Locate the cell with the specified text and output its (X, Y) center coordinate. 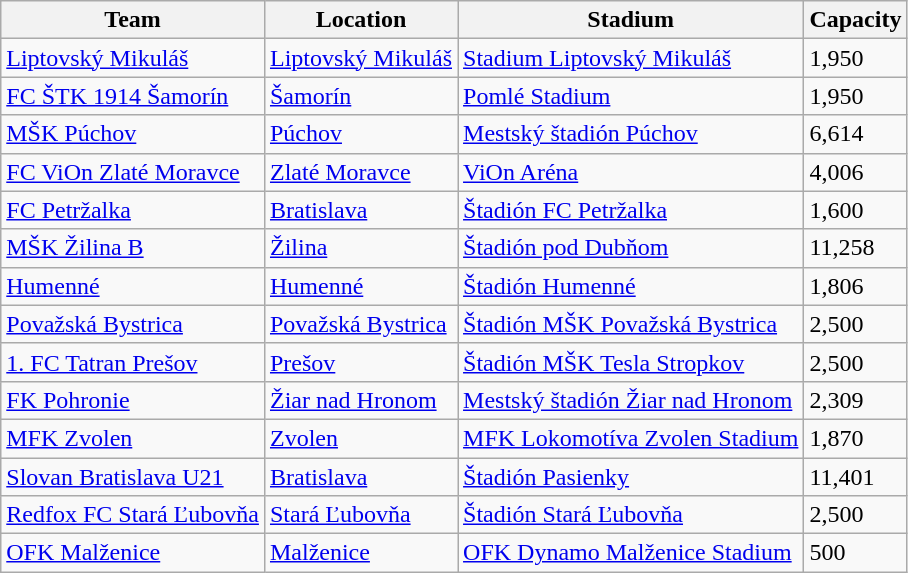
Štadión Humenné (631, 286)
Slovan Bratislava U21 (133, 477)
Štadión Stará Ľubovňa (631, 515)
Redfox FC Stará Ľubovňa (133, 515)
FC ŠTK 1914 Šamorín (133, 96)
Prešov (360, 362)
Štadión MŠK Tesla Stropkov (631, 362)
11,401 (856, 477)
MŠK Žilina B (133, 248)
FC ViOn Zlaté Moravce (133, 172)
4,006 (856, 172)
Štadión Pasienky (631, 477)
Púchov (360, 134)
Malženice (360, 553)
Location (360, 20)
OFK Dynamo Malženice Stadium (631, 553)
OFK Malženice (133, 553)
Zlaté Moravce (360, 172)
Šamorín (360, 96)
Mestský štadión Žiar nad Hronom (631, 400)
FK Pohronie (133, 400)
Stará Ľubovňa (360, 515)
500 (856, 553)
MŠK Púchov (133, 134)
Pomlé Stadium (631, 96)
1,600 (856, 210)
2,309 (856, 400)
Žilina (360, 248)
Stadium (631, 20)
Stadium Liptovský Mikuláš (631, 58)
Štadión pod Dubňom (631, 248)
1,806 (856, 286)
Štadión MŠK Považská Bystrica (631, 324)
1,870 (856, 438)
Mestský štadión Púchov (631, 134)
Žiar nad Hronom (360, 400)
MFK Zvolen (133, 438)
ViOn Aréna (631, 172)
FC Petržalka (133, 210)
Team (133, 20)
6,614 (856, 134)
MFK Lokomotíva Zvolen Stadium (631, 438)
Zvolen (360, 438)
Capacity (856, 20)
Štadión FC Petržalka (631, 210)
1. FC Tatran Prešov (133, 362)
11,258 (856, 248)
